Identify which cell holds the provided text, then report its (X, Y) central coordinate. 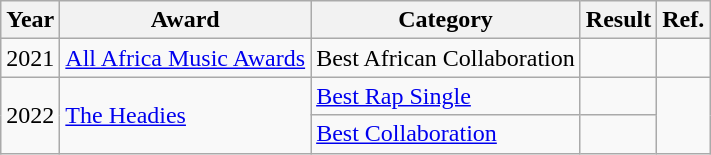
All Africa Music Awards (186, 58)
2022 (30, 115)
Best African Collaboration (446, 58)
2021 (30, 58)
Ref. (684, 20)
Result (618, 20)
Category (446, 20)
Year (30, 20)
Best Collaboration (446, 134)
Award (186, 20)
Best Rap Single (446, 96)
The Headies (186, 115)
